For the text-containing cell, return its midpoint in (x, y) coordinate format. 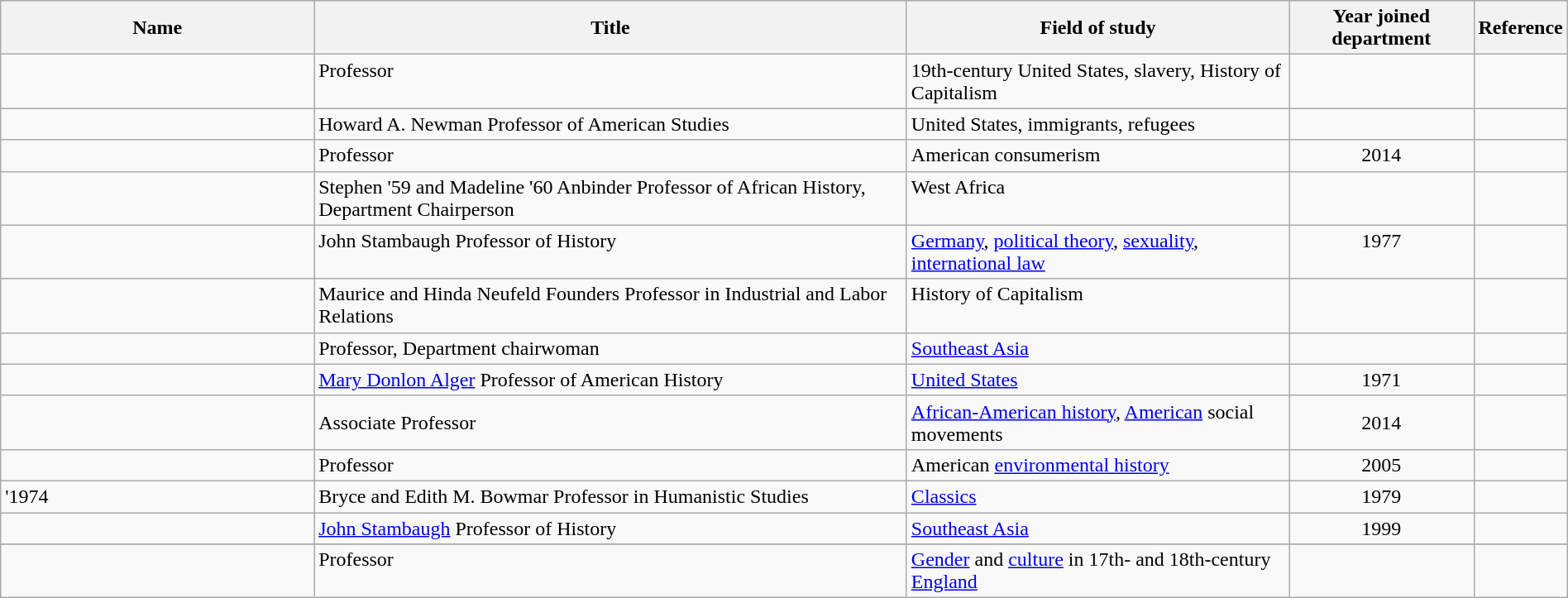
1979 (1381, 496)
Gender and culture in 17th- and 18th-century England (1097, 571)
1971 (1381, 380)
American environmental history (1097, 465)
Title (610, 28)
19th-century United States, slavery, History of Capitalism (1097, 81)
Name (157, 28)
Associate Professor (610, 422)
Year joined department (1381, 28)
Maurice and Hinda Neufeld Founders Professor in Industrial and Labor Relations (610, 306)
1977 (1381, 251)
Germany, political theory, sexuality, international law (1097, 251)
'1974 (157, 496)
African-American history, American social movements (1097, 422)
United States (1097, 380)
Mary Donlon Alger Professor of American History (610, 380)
Classics (1097, 496)
United States, immigrants, refugees (1097, 124)
Professor, Department chairwoman (610, 348)
Howard A. Newman Professor of American Studies (610, 124)
American consumerism (1097, 155)
West Africa (1097, 199)
Stephen '59 and Madeline '60 Anbinder Professor of African History, Department Chairperson (610, 199)
Field of study (1097, 28)
Bryce and Edith M. Bowmar Professor in Humanistic Studies (610, 496)
2005 (1381, 465)
History of Capitalism (1097, 306)
Reference (1520, 28)
1999 (1381, 529)
